Find where the given text appears and provide that cell's center as [X, Y] coordinate. 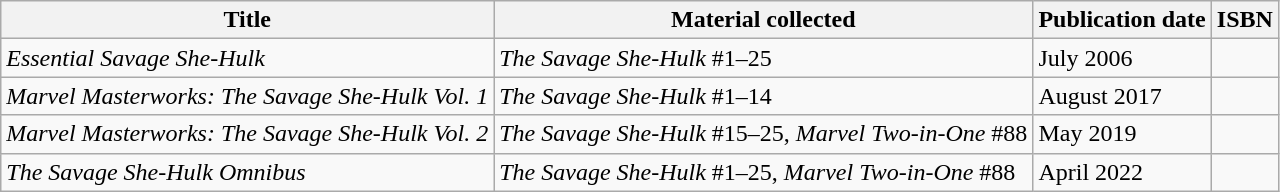
August 2017 [1122, 96]
The Savage She-Hulk Omnibus [248, 172]
The Savage She-Hulk #1–14 [764, 96]
Marvel Masterworks: The Savage She-Hulk Vol. 1 [248, 96]
The Savage She-Hulk #15–25, Marvel Two-in-One #88 [764, 134]
Marvel Masterworks: The Savage She-Hulk Vol. 2 [248, 134]
July 2006 [1122, 58]
ISBN [1244, 20]
Essential Savage She-Hulk [248, 58]
The Savage She-Hulk #1–25, Marvel Two-in-One #88 [764, 172]
The Savage She-Hulk #1–25 [764, 58]
April 2022 [1122, 172]
Title [248, 20]
May 2019 [1122, 134]
Material collected [764, 20]
Publication date [1122, 20]
